Scan for the cell matching the given text and deliver its (x, y) coordinate at center. 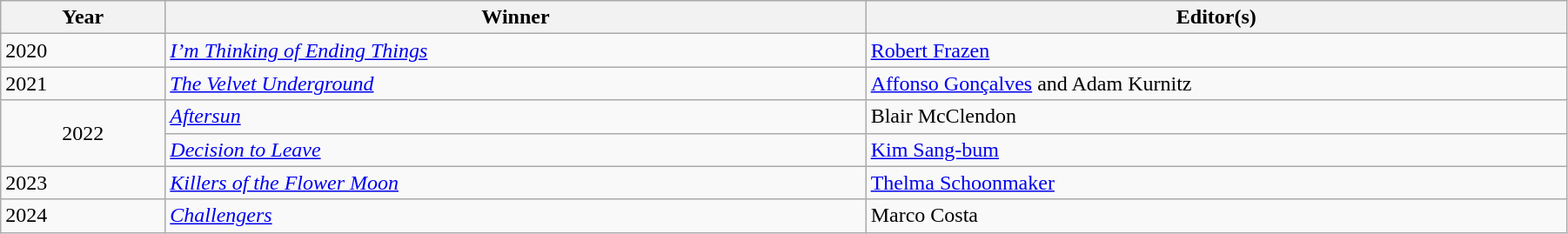
Aftersun (515, 117)
Year (84, 17)
Marco Costa (1216, 216)
Kim Sang-bum (1216, 150)
2021 (84, 84)
2020 (84, 50)
Winner (515, 17)
2024 (84, 216)
Decision to Leave (515, 150)
Killers of the Flower Moon (515, 183)
The Velvet Underground (515, 84)
Robert Frazen (1216, 50)
Editor(s) (1216, 17)
Thelma Schoonmaker (1216, 183)
2022 (84, 133)
Challengers (515, 216)
2023 (84, 183)
I’m Thinking of Ending Things (515, 50)
Affonso Gonçalves and Adam Kurnitz (1216, 84)
Blair McClendon (1216, 117)
